Find where the given text appears and provide that cell's center as [x, y] coordinate. 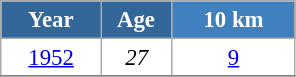
27 [136, 58]
Year [52, 20]
10 km [234, 20]
9 [234, 58]
Age [136, 20]
1952 [52, 58]
